For the text-containing cell, return its midpoint in [x, y] coordinate format. 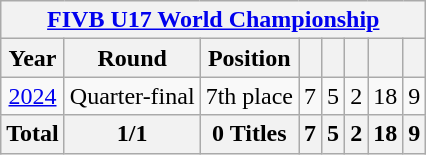
0 Titles [249, 134]
Round [132, 58]
1/1 [132, 134]
Position [249, 58]
7th place [249, 96]
FIVB U17 World Championship [214, 20]
Year [33, 58]
Total [33, 134]
2024 [33, 96]
Quarter-final [132, 96]
